Provide the (x, y) coordinate of the cell's center where the given text is located.  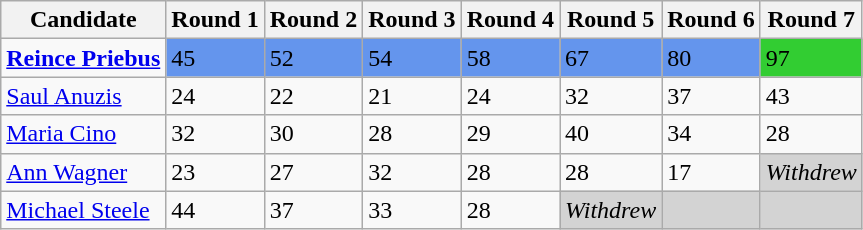
23 (215, 172)
21 (412, 96)
Round 7 (811, 20)
80 (711, 58)
Round 3 (412, 20)
Round 6 (711, 20)
Round 5 (611, 20)
Round 2 (313, 20)
44 (215, 210)
17 (711, 172)
Maria Cino (84, 134)
30 (313, 134)
Candidate (84, 20)
Round 4 (510, 20)
54 (412, 58)
34 (711, 134)
Michael Steele (84, 210)
33 (412, 210)
29 (510, 134)
97 (811, 58)
22 (313, 96)
45 (215, 58)
Reince Priebus (84, 58)
27 (313, 172)
Round 1 (215, 20)
Saul Anuzis (84, 96)
43 (811, 96)
67 (611, 58)
58 (510, 58)
40 (611, 134)
52 (313, 58)
Ann Wagner (84, 172)
